Pinpoint the cell where the given text exists, returning its (x, y) midpoint coordinate. 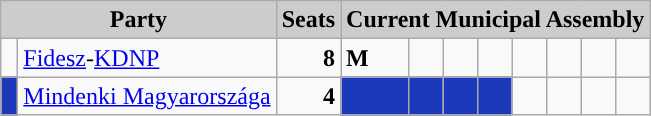
8 (308, 58)
M (375, 58)
Current Municipal Assembly (496, 20)
Party (138, 20)
4 (308, 96)
Fidesz-KDNP (147, 58)
Seats (308, 20)
Mindenki Magyarországa (147, 96)
